Pinpoint the cell where the given text exists, returning its [x, y] midpoint coordinate. 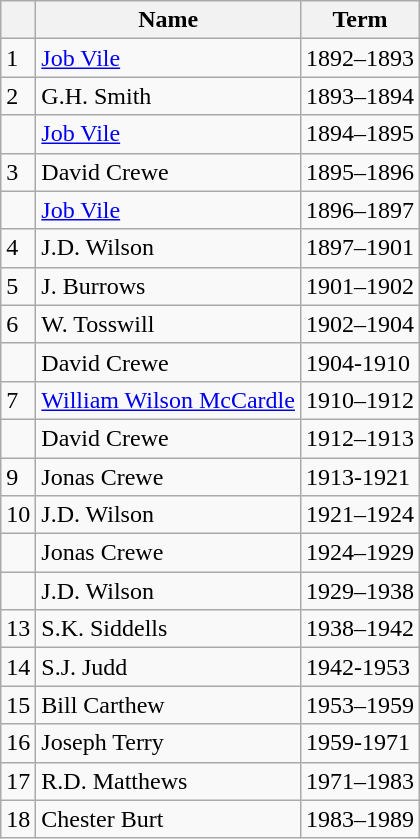
1924–1929 [360, 553]
1 [18, 58]
14 [18, 667]
Term [360, 20]
15 [18, 705]
Name [168, 20]
13 [18, 629]
1912–1913 [360, 438]
1896–1897 [360, 210]
1894–1895 [360, 134]
1938–1942 [360, 629]
1895–1896 [360, 172]
1942-1953 [360, 667]
J. Burrows [168, 286]
Joseph Terry [168, 743]
10 [18, 515]
6 [18, 324]
1971–1983 [360, 781]
1953–1959 [360, 705]
1893–1894 [360, 96]
1892–1893 [360, 58]
1959-1971 [360, 743]
1910–1912 [360, 400]
17 [18, 781]
1901–1902 [360, 286]
1913-1921 [360, 477]
R.D. Matthews [168, 781]
7 [18, 400]
9 [18, 477]
Chester Burt [168, 819]
1929–1938 [360, 591]
Bill Carthew [168, 705]
18 [18, 819]
1897–1901 [360, 248]
1904-1910 [360, 362]
S.K. Siddells [168, 629]
S.J. Judd [168, 667]
3 [18, 172]
1983–1989 [360, 819]
16 [18, 743]
5 [18, 286]
William Wilson McCardle [168, 400]
W. Tosswill [168, 324]
1921–1924 [360, 515]
G.H. Smith [168, 96]
2 [18, 96]
4 [18, 248]
1902–1904 [360, 324]
